Determine the (X, Y) coordinate at the center of the cell enclosing the given text.  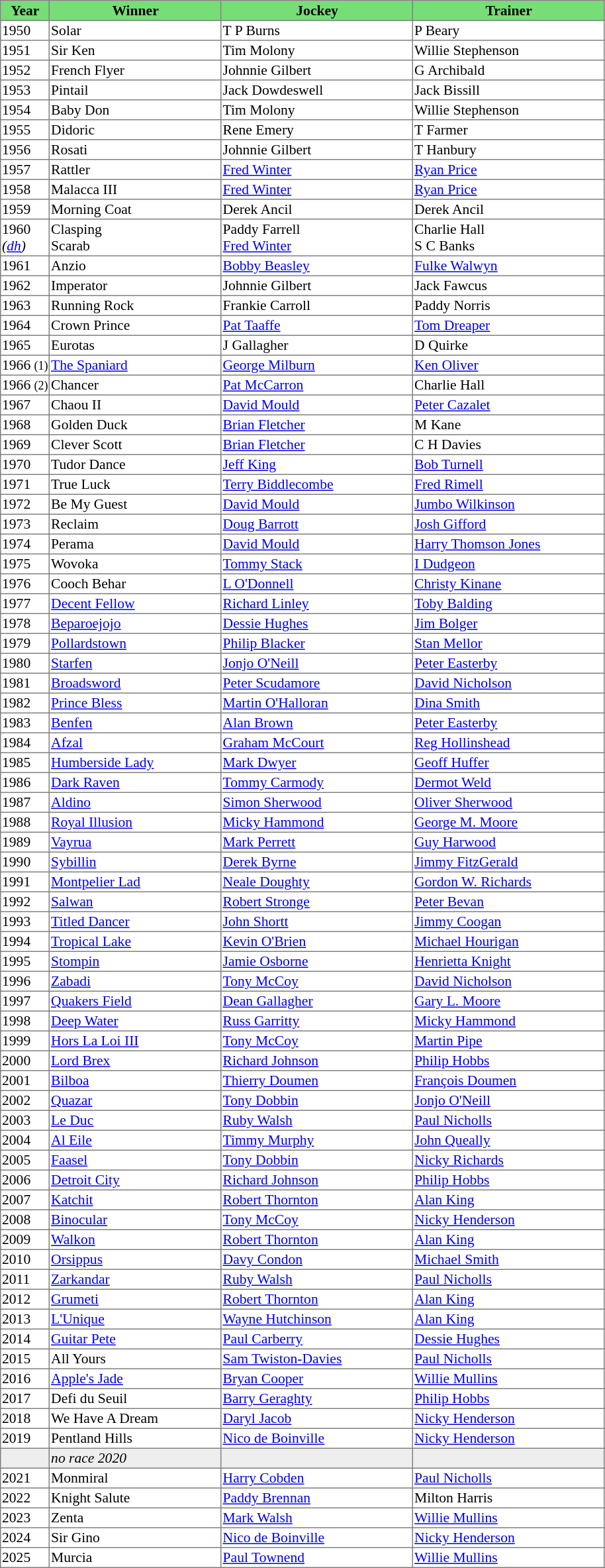
Dean Gallagher (317, 1001)
Christy Kinane (509, 584)
Year (25, 11)
2005 (25, 1160)
2006 (25, 1180)
1977 (25, 603)
Afzal (136, 743)
1981 (25, 683)
1966 (1) (25, 365)
2025 (25, 1557)
1984 (25, 743)
Mark Dwyer (317, 762)
1994 (25, 941)
2013 (25, 1319)
Hors La Loi III (136, 1041)
Doug Barrott (317, 524)
Orsippus (136, 1259)
Jeff King (317, 464)
Imperator (136, 286)
1952 (25, 70)
Reclaim (136, 524)
Terry Biddlecombe (317, 484)
Didoric (136, 130)
1955 (25, 130)
Clever Scott (136, 444)
2007 (25, 1200)
2024 (25, 1538)
Graham McCourt (317, 743)
Chaou II (136, 405)
Pollardstown (136, 643)
French Flyer (136, 70)
Baby Don (136, 110)
Paul Carberry (317, 1339)
Harry Thomson Jones (509, 544)
Geoff Huffer (509, 762)
Monmiral (136, 1478)
1965 (25, 345)
1995 (25, 961)
Benfen (136, 723)
George M. Moore (509, 822)
Chancer (136, 385)
1959 (25, 209)
2002 (25, 1100)
2001 (25, 1080)
Bryan Cooper (317, 1379)
Jumbo Wilkinson (509, 504)
Quakers Field (136, 1001)
Pentland Hills (136, 1438)
Eurotas (136, 345)
1961 (25, 266)
Davy Condon (317, 1259)
Wovoka (136, 564)
Daryl Jacob (317, 1418)
1962 (25, 286)
Rattler (136, 170)
2022 (25, 1498)
Detroit City (136, 1180)
Ken Oliver (509, 365)
Binocular (136, 1220)
Salwan (136, 902)
Derek Byrne (317, 862)
Royal Illusion (136, 822)
Walkon (136, 1239)
1987 (25, 802)
2011 (25, 1279)
Katchit (136, 1200)
1982 (25, 703)
Solar (136, 30)
Deep Water (136, 1021)
Zarkandar (136, 1279)
Milton Harris (509, 1498)
Dermot Weld (509, 782)
1998 (25, 1021)
Defi du Seuil (136, 1398)
George Milburn (317, 365)
True Luck (136, 484)
1992 (25, 902)
Aldino (136, 802)
François Doumen (509, 1080)
Anzio (136, 266)
L'Unique (136, 1319)
2021 (25, 1478)
Frankie Carroll (317, 305)
2008 (25, 1220)
Bob Turnell (509, 464)
Zabadi (136, 981)
2014 (25, 1339)
Tudor Dance (136, 464)
2009 (25, 1239)
Robert Stronge (317, 902)
1991 (25, 882)
Martin O'Halloran (317, 703)
2016 (25, 1379)
Knight Salute (136, 1498)
Peter Scudamore (317, 683)
Sir Gino (136, 1538)
1956 (25, 150)
M Kane (509, 425)
Fred Rimell (509, 484)
ClaspingScarab (136, 238)
1975 (25, 564)
Grumeti (136, 1299)
Jimmy FitzGerald (509, 862)
P Beary (509, 30)
Crown Prince (136, 325)
1979 (25, 643)
2023 (25, 1518)
Thierry Doumen (317, 1080)
Running Rock (136, 305)
Lord Brex (136, 1061)
1986 (25, 782)
1966 (2) (25, 385)
Trainer (509, 11)
Vayrua (136, 842)
Perama (136, 544)
Jack Fawcus (509, 286)
Paddy Brennan (317, 1498)
Sam Twiston-Davies (317, 1359)
2010 (25, 1259)
2015 (25, 1359)
Broadsword (136, 683)
Montpelier Lad (136, 882)
Al Eile (136, 1140)
Be My Guest (136, 504)
Michael Hourigan (509, 941)
Mark Walsh (317, 1518)
Quazar (136, 1100)
1983 (25, 723)
1993 (25, 921)
1971 (25, 484)
Dina Smith (509, 703)
Jimmy Coogan (509, 921)
Prince Bless (136, 703)
Peter Cazalet (509, 405)
1997 (25, 1001)
Josh Gifford (509, 524)
Decent Fellow (136, 603)
1960 (dh) (25, 238)
T Farmer (509, 130)
2004 (25, 1140)
Jack Dowdeswell (317, 90)
Nicky Richards (509, 1160)
Zenta (136, 1518)
1950 (25, 30)
Neale Doughty (317, 882)
Rosati (136, 150)
2000 (25, 1061)
1953 (25, 90)
Apple's Jade (136, 1379)
T P Burns (317, 30)
Martin Pipe (509, 1041)
1990 (25, 862)
J Gallagher (317, 345)
2017 (25, 1398)
1976 (25, 584)
Humberside Lady (136, 762)
Michael Smith (509, 1259)
1954 (25, 110)
Guitar Pete (136, 1339)
2018 (25, 1418)
Winner (136, 11)
1972 (25, 504)
Titled Dancer (136, 921)
2019 (25, 1438)
1978 (25, 623)
Peter Bevan (509, 902)
Beparoejojo (136, 623)
Sybillin (136, 862)
Morning Coat (136, 209)
1951 (25, 50)
Henrietta Knight (509, 961)
1999 (25, 1041)
C H Davies (509, 444)
Dark Raven (136, 782)
2012 (25, 1299)
Stompin (136, 961)
1988 (25, 822)
I Dudgeon (509, 564)
All Yours (136, 1359)
Jockey (317, 11)
L O'Donnell (317, 584)
T Hanbury (509, 150)
1968 (25, 425)
Paddy Norris (509, 305)
Paddy FarrellFred Winter (317, 238)
Richard Linley (317, 603)
Pat McCarron (317, 385)
We Have A Dream (136, 1418)
1973 (25, 524)
1967 (25, 405)
G Archibald (509, 70)
Fulke Walwyn (509, 266)
Faasel (136, 1160)
Philip Blacker (317, 643)
Mark Perrett (317, 842)
1970 (25, 464)
1974 (25, 544)
Murcia (136, 1557)
Kevin O'Brien (317, 941)
Stan Mellor (509, 643)
Golden Duck (136, 425)
1989 (25, 842)
D Quirke (509, 345)
John Shortt (317, 921)
Simon Sherwood (317, 802)
1969 (25, 444)
1957 (25, 170)
Tommy Stack (317, 564)
Timmy Murphy (317, 1140)
Reg Hollinshead (509, 743)
Sir Ken (136, 50)
Starfen (136, 663)
Russ Garritty (317, 1021)
Malacca III (136, 189)
Le Duc (136, 1120)
Barry Geraghty (317, 1398)
1985 (25, 762)
Pat Taaffe (317, 325)
1958 (25, 189)
Tropical Lake (136, 941)
Pintail (136, 90)
Oliver Sherwood (509, 802)
Charlie Hall (509, 385)
Wayne Hutchinson (317, 1319)
Guy Harwood (509, 842)
Rene Emery (317, 130)
Toby Balding (509, 603)
Alan Brown (317, 723)
Cooch Behar (136, 584)
Paul Townend (317, 1557)
Gordon W. Richards (509, 882)
Tommy Carmody (317, 782)
no race 2020 (136, 1458)
2003 (25, 1120)
1964 (25, 325)
1980 (25, 663)
Bilboa (136, 1080)
Jamie Osborne (317, 961)
1963 (25, 305)
Gary L. Moore (509, 1001)
Tom Dreaper (509, 325)
1996 (25, 981)
Charlie HallS C Banks (509, 238)
Bobby Beasley (317, 266)
Harry Cobden (317, 1478)
John Queally (509, 1140)
Jim Bolger (509, 623)
Jack Bissill (509, 90)
The Spaniard (136, 365)
